Identify which cell holds the provided text, then report its (X, Y) central coordinate. 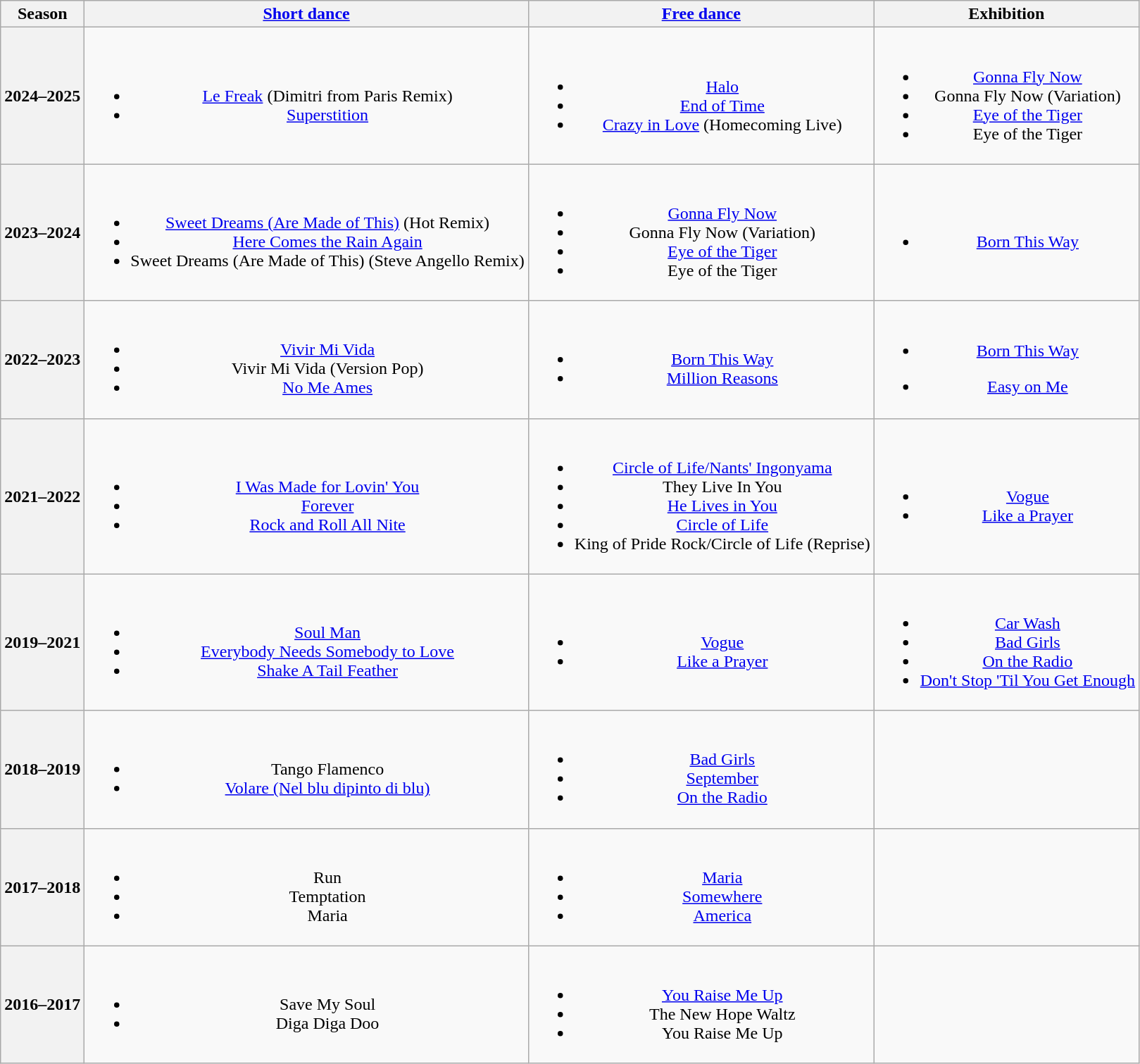
2024–2025 (42, 96)
Soul Man Everybody Needs Somebody to Love Shake A Tail Feather (306, 642)
I Was Made for Lovin' You Forever Rock and Roll All Nite (306, 496)
Born This WayMillion Reasons (701, 359)
2017–2018 (42, 887)
2023–2024 (42, 232)
2021–2022 (42, 496)
Sweet Dreams (Are Made of This) (Hot Remix)Here Comes the Rain AgainSweet Dreams (Are Made of This) (Steve Angello Remix) (306, 232)
Born This Way Easy on Me (1006, 359)
Season (42, 14)
Born This Way (1006, 232)
Free dance (701, 14)
2022–2023 (42, 359)
Run Temptation Maria (306, 887)
HaloEnd of TimeCrazy in Love (Homecoming Live) (701, 96)
Le Freak (Dimitri from Paris Remix) Superstition (306, 96)
You Raise Me Up The New Hope Waltz You Raise Me Up (701, 1004)
2019–2021 (42, 642)
2016–2017 (42, 1004)
2018–2019 (42, 769)
Vivir Mi VidaVivir Mi Vida (Version Pop) No Me Ames (306, 359)
Circle of Life/Nants' IngonyamaThey Live In YouHe Lives in YouCircle of LifeKing of Pride Rock/Circle of Life (Reprise) (701, 496)
Save My Soul Diga Diga Doo (306, 1004)
Exhibition (1006, 14)
Short dance (306, 14)
Car Wash Bad GirlsOn the Radio Don't Stop 'Til You Get Enough (1006, 642)
Tango Flamenco Volare (Nel blu dipinto di blu) (306, 769)
Maria SomewhereAmerica (701, 887)
Bad Girls September On the Radio (701, 769)
